Return [x, y] of the center of cell containing provided text 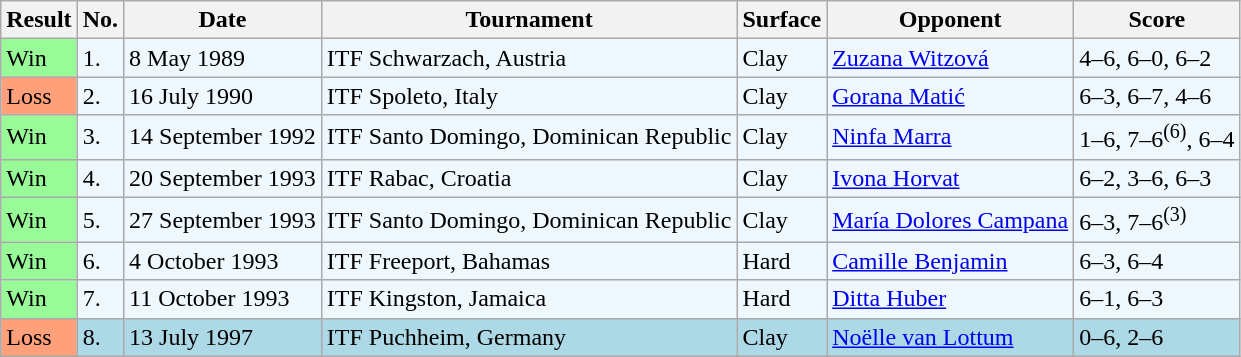
4. [100, 178]
Surface [782, 20]
8. [100, 337]
Zuzana Witzová [950, 58]
6–3, 7–6(3) [1157, 220]
Noëlle van Lottum [950, 337]
6–2, 3–6, 6–3 [1157, 178]
6–3, 6–4 [1157, 261]
8 May 1989 [223, 58]
No. [100, 20]
27 September 1993 [223, 220]
1–6, 7–6(6), 6–4 [1157, 138]
Result [39, 20]
ITF Freeport, Bahamas [529, 261]
Gorana Matić [950, 96]
ITF Spoleto, Italy [529, 96]
13 July 1997 [223, 337]
0–6, 2–6 [1157, 337]
4 October 1993 [223, 261]
16 July 1990 [223, 96]
6–1, 6–3 [1157, 299]
14 September 1992 [223, 138]
Date [223, 20]
11 October 1993 [223, 299]
7. [100, 299]
ITF Kingston, Jamaica [529, 299]
4–6, 6–0, 6–2 [1157, 58]
Score [1157, 20]
2. [100, 96]
3. [100, 138]
Tournament [529, 20]
Ivona Horvat [950, 178]
1. [100, 58]
20 September 1993 [223, 178]
ITF Rabac, Croatia [529, 178]
5. [100, 220]
Opponent [950, 20]
ITF Puchheim, Germany [529, 337]
María Dolores Campana [950, 220]
6–3, 6–7, 4–6 [1157, 96]
6. [100, 261]
Camille Benjamin [950, 261]
Ninfa Marra [950, 138]
ITF Schwarzach, Austria [529, 58]
Ditta Huber [950, 299]
